Determine the [X, Y] coordinate at the center of the cell enclosing the given text.  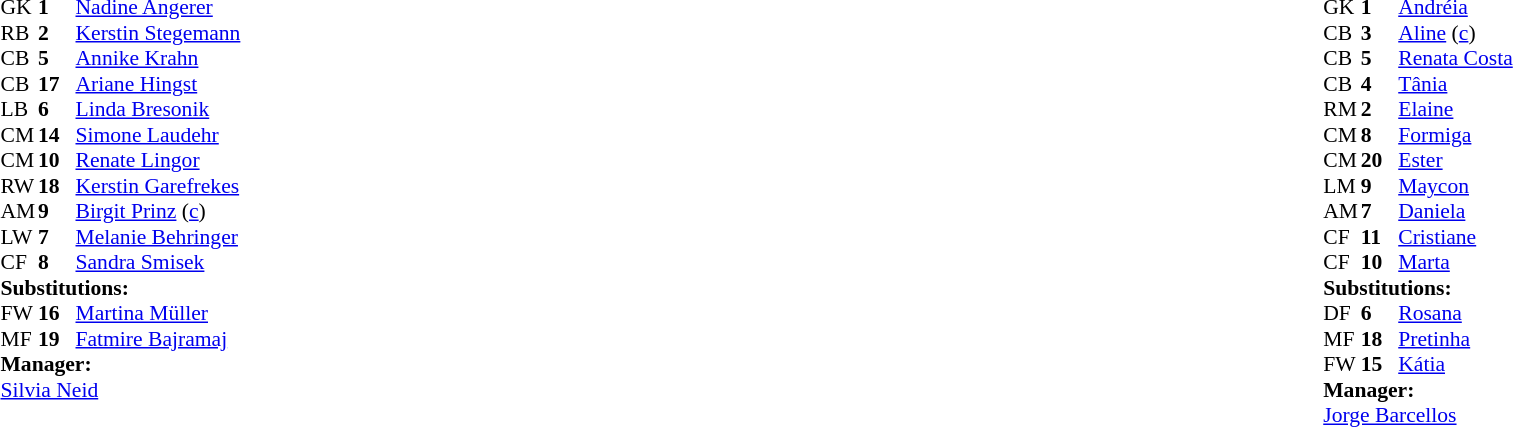
Cristiane [1456, 237]
Tânia [1456, 84]
Kátia [1456, 365]
RM [1342, 109]
16 [57, 313]
Rosana [1456, 313]
Ariane Hingst [158, 84]
Fatmire Bajramaj [158, 339]
DF [1342, 313]
Daniela [1456, 211]
LM [1342, 186]
15 [1380, 365]
Marta [1456, 263]
Renate Lingor [158, 161]
3 [1380, 33]
LB [19, 109]
Sandra Smisek [158, 263]
RB [19, 33]
Kerstin Stegemann [158, 33]
Linda Bresonik [158, 109]
Pretinha [1456, 339]
Annike Krahn [158, 59]
20 [1380, 161]
Aline (c) [1456, 33]
Ester [1456, 161]
Simone Laudehr [158, 135]
Formiga [1456, 135]
Silvia Neid [120, 390]
Melanie Behringer [158, 237]
Martina Müller [158, 313]
14 [57, 135]
11 [1380, 237]
LW [19, 237]
Elaine [1456, 109]
Maycon [1456, 186]
4 [1380, 84]
Birgit Prinz (c) [158, 211]
RW [19, 186]
Kerstin Garefrekes [158, 186]
19 [57, 339]
Renata Costa [1456, 59]
17 [57, 84]
